Return the [x, y] coordinate for the center point of the cell that contains the specified text.  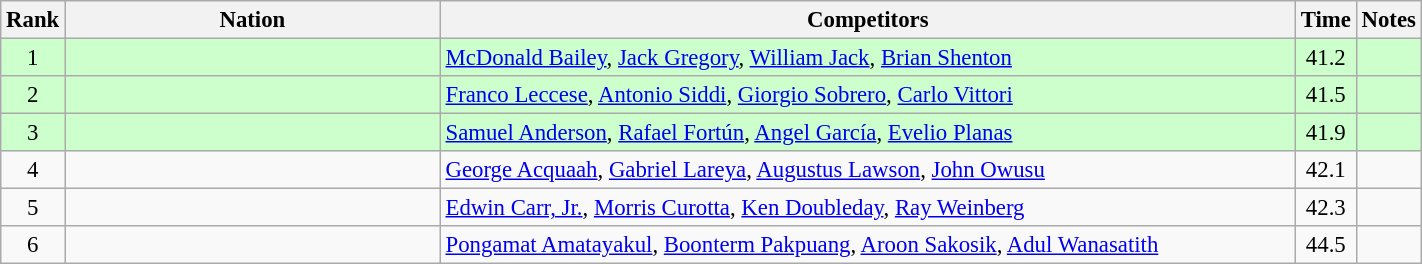
Samuel Anderson, Rafael Fortún, Angel García, Evelio Planas [868, 133]
Nation [253, 20]
Time [1326, 20]
4 [33, 170]
41.9 [1326, 133]
Pongamat Amatayakul, Boonterm Pakpuang, Aroon Sakosik, Adul Wanasatith [868, 245]
42.3 [1326, 208]
McDonald Bailey, Jack Gregory, William Jack, Brian Shenton [868, 58]
Competitors [868, 20]
1 [33, 58]
Rank [33, 20]
5 [33, 208]
6 [33, 245]
42.1 [1326, 170]
3 [33, 133]
41.5 [1326, 95]
George Acquaah, Gabriel Lareya, Augustus Lawson, John Owusu [868, 170]
41.2 [1326, 58]
Notes [1388, 20]
Franco Leccese, Antonio Siddi, Giorgio Sobrero, Carlo Vittori [868, 95]
44.5 [1326, 245]
Edwin Carr, Jr., Morris Curotta, Ken Doubleday, Ray Weinberg [868, 208]
2 [33, 95]
